From the cell containing the given text, extract its center point as (X, Y) coordinate. 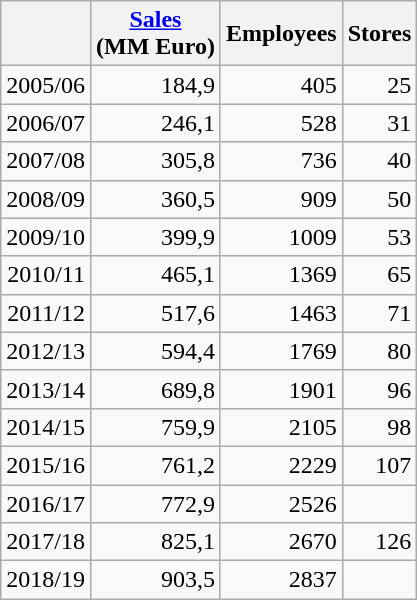
2010/11 (46, 275)
184,9 (155, 85)
528 (281, 123)
80 (380, 351)
1769 (281, 351)
1901 (281, 389)
98 (380, 427)
2017/18 (46, 542)
2837 (281, 580)
2011/12 (46, 313)
Stores (380, 34)
65 (380, 275)
2105 (281, 427)
1463 (281, 313)
689,8 (155, 389)
909 (281, 199)
71 (380, 313)
25 (380, 85)
465,1 (155, 275)
517,6 (155, 313)
2018/19 (46, 580)
50 (380, 199)
2013/14 (46, 389)
96 (380, 389)
Employees (281, 34)
2670 (281, 542)
1369 (281, 275)
2008/09 (46, 199)
903,5 (155, 580)
Sales(MM Euro) (155, 34)
759,9 (155, 427)
761,2 (155, 465)
126 (380, 542)
305,8 (155, 161)
53 (380, 237)
825,1 (155, 542)
772,9 (155, 503)
31 (380, 123)
360,5 (155, 199)
1009 (281, 237)
399,9 (155, 237)
405 (281, 85)
2009/10 (46, 237)
2229 (281, 465)
246,1 (155, 123)
2014/15 (46, 427)
594,4 (155, 351)
2006/07 (46, 123)
2526 (281, 503)
2015/16 (46, 465)
40 (380, 161)
2005/06 (46, 85)
2012/13 (46, 351)
107 (380, 465)
2007/08 (46, 161)
2016/17 (46, 503)
736 (281, 161)
